Scan for the cell matching the given text and deliver its (x, y) coordinate at center. 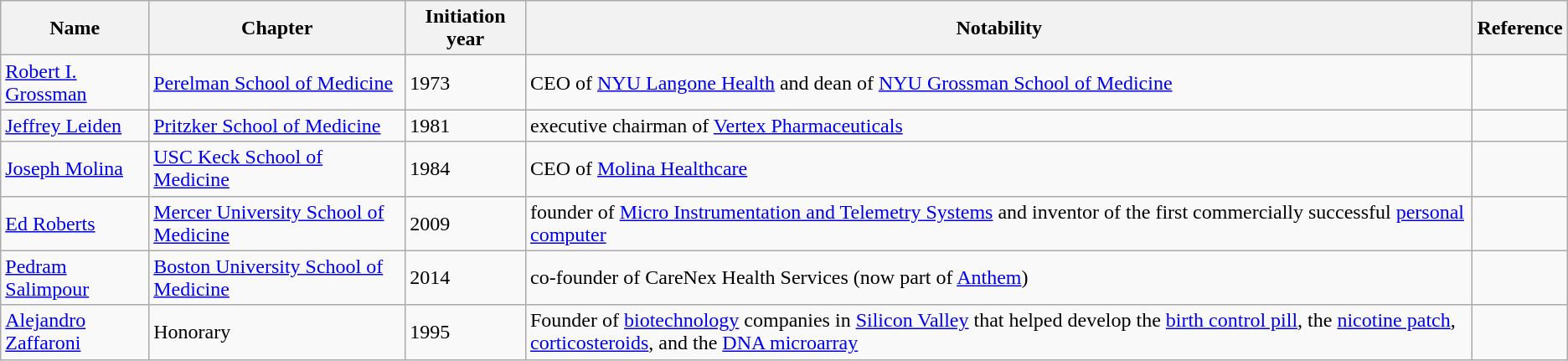
Initiation year (466, 28)
CEO of Molina Healthcare (998, 169)
co-founder of CareNex Health Services (now part of Anthem) (998, 278)
Joseph Molina (75, 169)
1973 (466, 82)
Honorary (277, 332)
Alejandro Zaffaroni (75, 332)
USC Keck School of Medicine (277, 169)
Jeffrey Leiden (75, 126)
2009 (466, 223)
Notability (998, 28)
Pritzker School of Medicine (277, 126)
1984 (466, 169)
Perelman School of Medicine (277, 82)
Mercer University School of Medicine (277, 223)
1981 (466, 126)
1995 (466, 332)
Ed Roberts (75, 223)
Boston University School of Medicine (277, 278)
Pedram Salimpour (75, 278)
executive chairman of Vertex Pharmaceuticals (998, 126)
Reference (1519, 28)
Chapter (277, 28)
CEO of NYU Langone Health and dean of NYU Grossman School of Medicine (998, 82)
founder of Micro Instrumentation and Telemetry Systems and inventor of the first commercially successful personal computer (998, 223)
Robert I. Grossman (75, 82)
Name (75, 28)
2014 (466, 278)
